Capture the cell that displays the provided text and extract its [x, y] central coordinate. 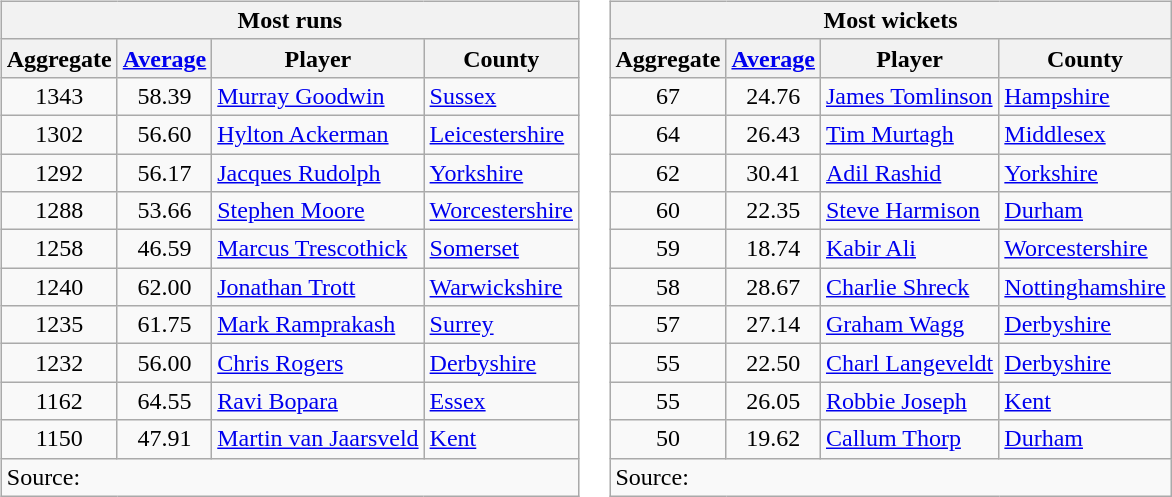
Robbie Joseph [909, 401]
Graham Wagg [909, 325]
19.62 [774, 439]
62.00 [164, 287]
1288 [59, 211]
Charlie Shreck [909, 287]
1343 [59, 96]
Callum Thorp [909, 439]
Mark Ramprakash [318, 325]
Kabir Ali [909, 249]
1162 [59, 401]
27.14 [774, 325]
57 [668, 325]
22.35 [774, 211]
24.76 [774, 96]
Sussex [501, 96]
Most runs [290, 20]
Adil Rashid [909, 173]
60 [668, 211]
56.17 [164, 173]
Marcus Trescothick [318, 249]
Stephen Moore [318, 211]
Leicestershire [501, 134]
47.91 [164, 439]
Essex [501, 401]
56.60 [164, 134]
Chris Rogers [318, 363]
50 [668, 439]
1258 [59, 249]
58 [668, 287]
1302 [59, 134]
Murray Goodwin [318, 96]
1232 [59, 363]
Nottinghamshire [1085, 287]
1150 [59, 439]
58.39 [164, 96]
67 [668, 96]
Hylton Ackerman [318, 134]
28.67 [774, 287]
Charl Langeveldt [909, 363]
1235 [59, 325]
64.55 [164, 401]
Martin van Jaarsveld [318, 439]
30.41 [774, 173]
53.66 [164, 211]
62 [668, 173]
22.50 [774, 363]
Hampshire [1085, 96]
61.75 [164, 325]
Somerset [501, 249]
1240 [59, 287]
Jacques Rudolph [318, 173]
Tim Murtagh [909, 134]
46.59 [164, 249]
26.05 [774, 401]
James Tomlinson [909, 96]
Steve Harmison [909, 211]
Middlesex [1085, 134]
Jonathan Trott [318, 287]
Ravi Bopara [318, 401]
59 [668, 249]
26.43 [774, 134]
Surrey [501, 325]
56.00 [164, 363]
Most wickets [890, 20]
1292 [59, 173]
18.74 [774, 249]
Warwickshire [501, 287]
64 [668, 134]
